Return the (x, y) coordinate for the center point of the cell that contains the specified text.  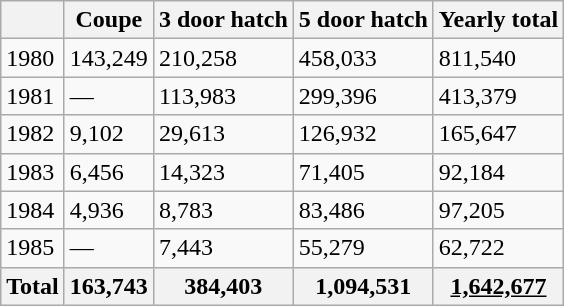
71,405 (363, 172)
5 door hatch (363, 20)
413,379 (498, 96)
1,094,531 (363, 286)
1,642,677 (498, 286)
9,102 (108, 134)
92,184 (498, 172)
113,983 (223, 96)
165,647 (498, 134)
97,205 (498, 210)
7,443 (223, 248)
1984 (33, 210)
14,323 (223, 172)
811,540 (498, 58)
1982 (33, 134)
Yearly total (498, 20)
Total (33, 286)
4,936 (108, 210)
62,722 (498, 248)
1980 (33, 58)
210,258 (223, 58)
458,033 (363, 58)
163,743 (108, 286)
1983 (33, 172)
8,783 (223, 210)
3 door hatch (223, 20)
83,486 (363, 210)
6,456 (108, 172)
299,396 (363, 96)
55,279 (363, 248)
143,249 (108, 58)
384,403 (223, 286)
1981 (33, 96)
Coupe (108, 20)
126,932 (363, 134)
29,613 (223, 134)
1985 (33, 248)
